Capture the cell that displays the provided text and extract its [X, Y] central coordinate. 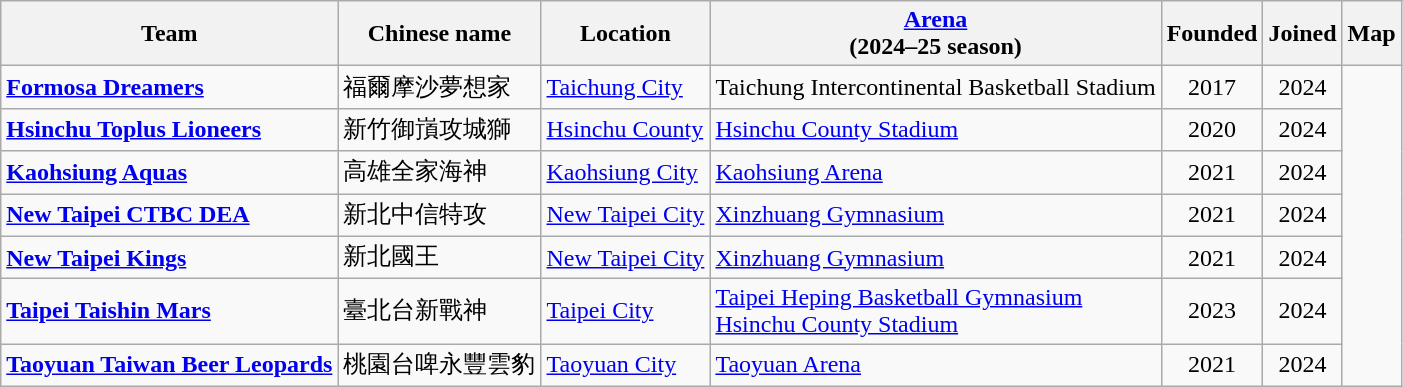
Joined [1302, 34]
Founded [1212, 34]
2020 [1212, 130]
Taoyuan Taiwan Beer Leopards [170, 366]
Hsinchu County [626, 130]
Taoyuan Arena [936, 366]
Kaohsiung Aquas [170, 172]
桃園台啤永豐雲豹 [440, 366]
Team [170, 34]
Location [626, 34]
Taipei Taishin Mars [170, 312]
Chinese name [440, 34]
Formosa Dreamers [170, 88]
Taipei City [626, 312]
高雄全家海神 [440, 172]
2017 [1212, 88]
Taoyuan City [626, 366]
New Taipei CTBC DEA [170, 216]
福爾摩沙夢想家 [440, 88]
Hsinchu Toplus Lioneers [170, 130]
新北中信特攻 [440, 216]
Kaohsiung Arena [936, 172]
Taichung City [626, 88]
新北國王 [440, 258]
Map [1372, 34]
Taipei Heping Basketball GymnasiumHsinchu County Stadium [936, 312]
New Taipei Kings [170, 258]
Taichung Intercontinental Basketball Stadium [936, 88]
新竹御嵿攻城獅 [440, 130]
Kaohsiung City [626, 172]
Arena(2024–25 season) [936, 34]
Hsinchu County Stadium [936, 130]
2023 [1212, 312]
臺北台新戰神 [440, 312]
